Output the (X, Y) coordinate of the center of the cell containing the given text.  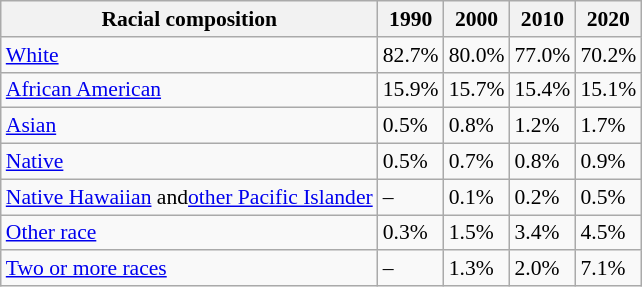
0.1% (477, 197)
Other race (190, 233)
Native (190, 162)
1990 (411, 19)
15.1% (608, 90)
White (190, 55)
70.2% (608, 55)
82.7% (411, 55)
0.9% (608, 162)
0.2% (543, 197)
Native Hawaiian andother Pacific Islander (190, 197)
7.1% (608, 269)
African American (190, 90)
2000 (477, 19)
1.2% (543, 126)
77.0% (543, 55)
2020 (608, 19)
4.5% (608, 233)
2010 (543, 19)
80.0% (477, 55)
Racial composition (190, 19)
0.3% (411, 233)
1.5% (477, 233)
2.0% (543, 269)
1.7% (608, 126)
0.7% (477, 162)
15.9% (411, 90)
15.7% (477, 90)
Two or more races (190, 269)
3.4% (543, 233)
15.4% (543, 90)
Asian (190, 126)
1.3% (477, 269)
